Extract the (x, y) coordinate from the center of the cell holding the provided text.  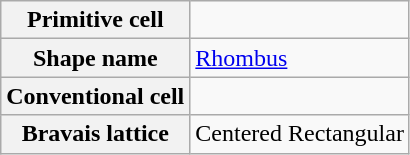
Primitive cell (96, 20)
Conventional cell (96, 96)
Shape name (96, 58)
Rhombus (300, 58)
Bravais lattice (96, 134)
Centered Rectangular (300, 134)
